From the cell containing the given text, extract its center point as (X, Y) coordinate. 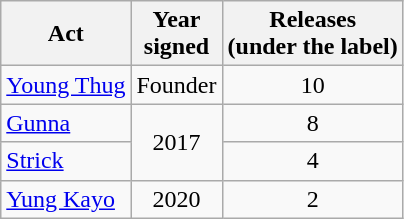
10 (312, 85)
8 (312, 123)
Yearsigned (176, 34)
Yung Kayo (66, 199)
Founder (176, 85)
Releases(under the label) (312, 34)
2017 (176, 142)
2 (312, 199)
2020 (176, 199)
Act (66, 34)
Strick (66, 161)
Gunna (66, 123)
4 (312, 161)
Young Thug (66, 85)
